Identify which cell holds the provided text, then report its [X, Y] central coordinate. 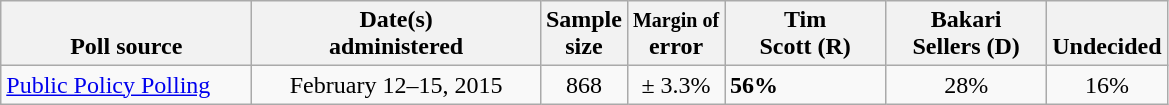
28% [966, 85]
Undecided [1107, 34]
February 12–15, 2015 [396, 85]
868 [584, 85]
BakariSellers (D) [966, 34]
Public Policy Polling [126, 85]
Margin oferror [676, 34]
± 3.3% [676, 85]
TimScott (R) [806, 34]
16% [1107, 85]
Poll source [126, 34]
56% [806, 85]
Date(s)administered [396, 34]
Samplesize [584, 34]
